Detect which cell encompasses the target text, then output its [X, Y] center coordinate. 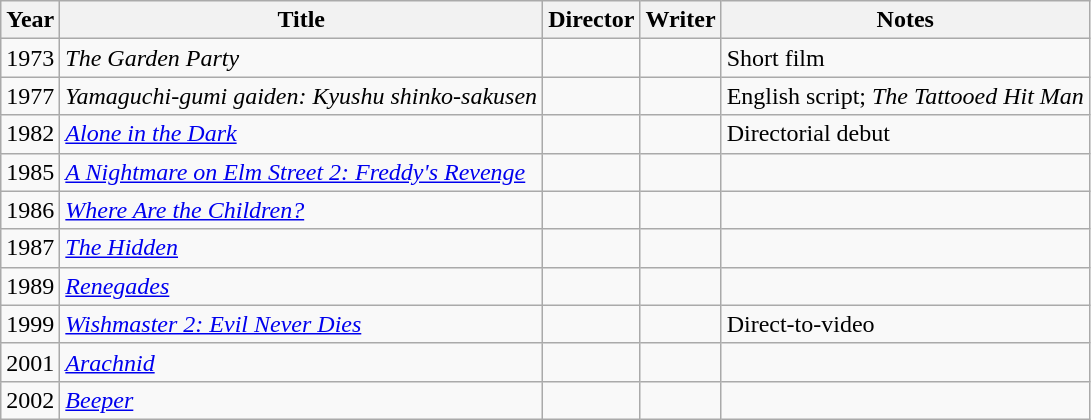
Short film [905, 58]
1973 [30, 58]
Where Are the Children? [302, 210]
Wishmaster 2: Evil Never Dies [302, 324]
Writer [680, 20]
1985 [30, 172]
The Garden Party [302, 58]
Arachnid [302, 362]
Renegades [302, 286]
The Hidden [302, 248]
A Nightmare on Elm Street 2: Freddy's Revenge [302, 172]
Title [302, 20]
1987 [30, 248]
Year [30, 20]
1977 [30, 96]
1999 [30, 324]
Beeper [302, 400]
2001 [30, 362]
1989 [30, 286]
English script; The Tattooed Hit Man [905, 96]
Direct-to-video [905, 324]
Alone in the Dark [302, 134]
2002 [30, 400]
1982 [30, 134]
Director [592, 20]
Directorial debut [905, 134]
Notes [905, 20]
Yamaguchi-gumi gaiden: Kyushu shinko-sakusen [302, 96]
1986 [30, 210]
